Return the (x, y) coordinate for the center point of the cell that contains the specified text.  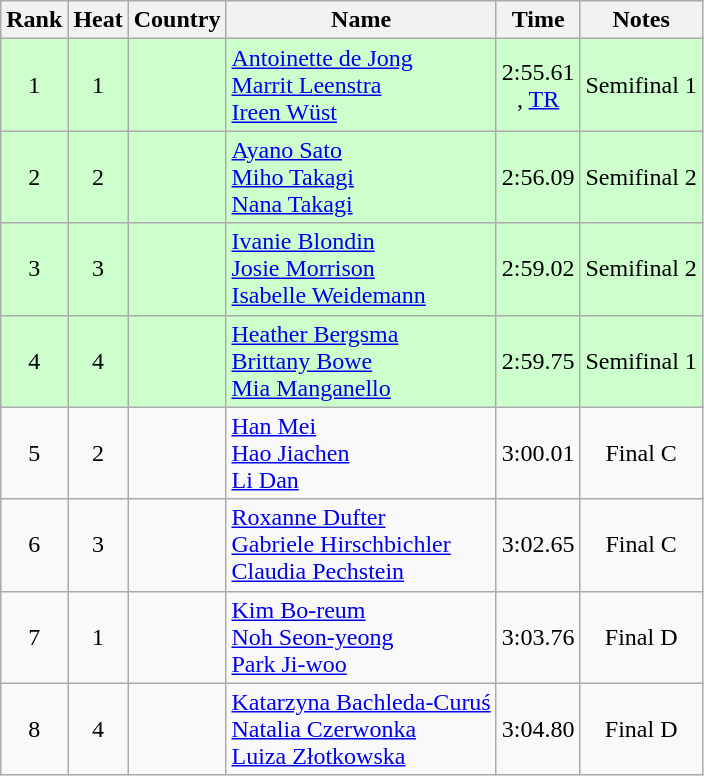
3:03.76 (538, 637)
3:02.65 (538, 545)
Kim Bo-reumNoh Seon-yeongPark Ji-woo (361, 637)
Heather BergsmaBrittany BoweMia Manganello (361, 361)
Katarzyna Bachleda-CuruśNatalia CzerwonkaLuiza Złotkowska (361, 729)
8 (34, 729)
6 (34, 545)
3:04.80 (538, 729)
5 (34, 453)
7 (34, 637)
Han MeiHao JiachenLi Dan (361, 453)
Ivanie BlondinJosie MorrisonIsabelle Weidemann (361, 269)
Roxanne DufterGabriele HirschbichlerClaudia Pechstein (361, 545)
Country (177, 20)
2:56.09 (538, 177)
Antoinette de JongMarrit LeenstraIreen Wüst (361, 85)
2:59.75 (538, 361)
Time (538, 20)
3:00.01 (538, 453)
Rank (34, 20)
Heat (98, 20)
2:55.61, TR (538, 85)
Ayano SatoMiho TakagiNana Takagi (361, 177)
Name (361, 20)
2:59.02 (538, 269)
Notes (641, 20)
